Find where the given text appears and provide that cell's center as [x, y] coordinate. 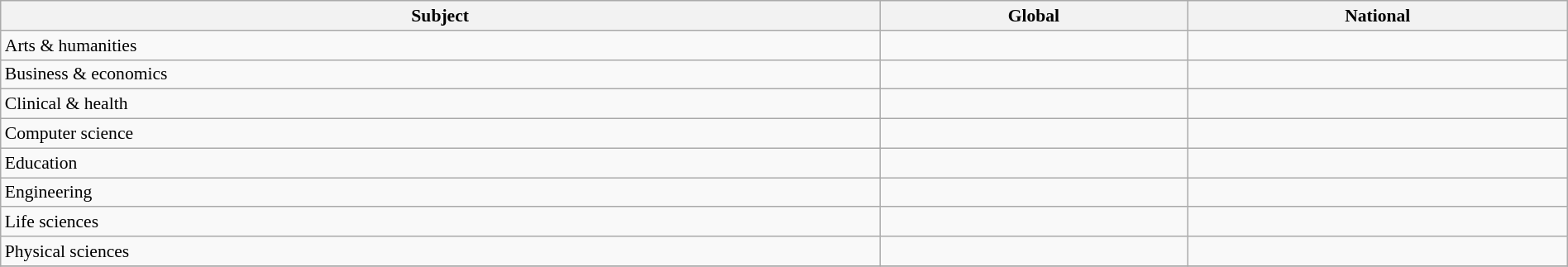
Business & economics [440, 74]
Physical sciences [440, 251]
Clinical & health [440, 104]
Subject [440, 16]
Education [440, 163]
Life sciences [440, 222]
Global [1034, 16]
Computer science [440, 134]
Engineering [440, 193]
Arts & humanities [440, 45]
National [1378, 16]
